Extract the (x, y) coordinate from the center of the cell holding the provided text.  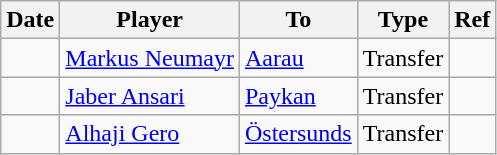
Date (30, 20)
Ref (472, 20)
Jaber Ansari (150, 96)
Paykan (298, 96)
Alhaji Gero (150, 134)
To (298, 20)
Type (403, 20)
Aarau (298, 58)
Markus Neumayr (150, 58)
Östersunds (298, 134)
Player (150, 20)
